Capture the cell that displays the provided text and extract its (X, Y) central coordinate. 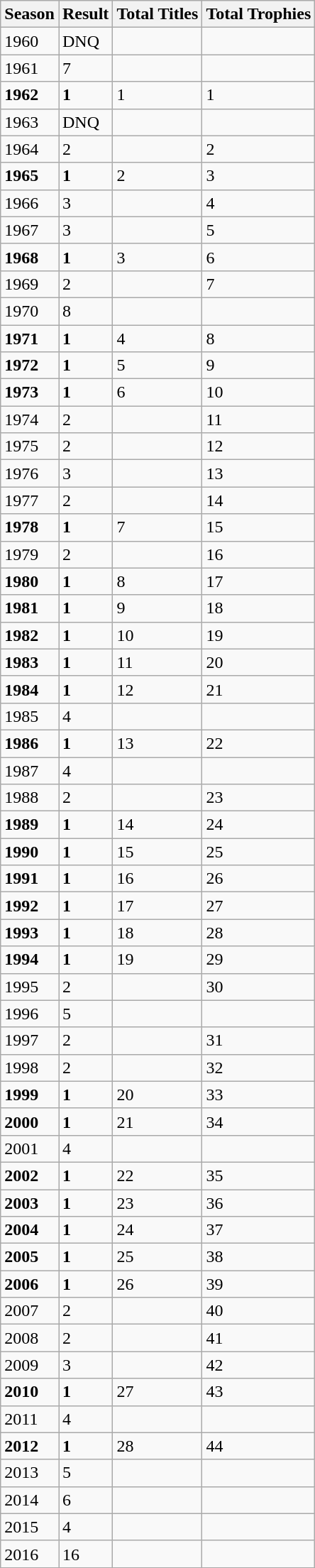
33 (258, 1095)
1970 (30, 311)
2015 (30, 1527)
1985 (30, 716)
2004 (30, 1230)
36 (258, 1203)
1986 (30, 743)
1992 (30, 906)
2009 (30, 1365)
2008 (30, 1338)
1965 (30, 176)
1995 (30, 987)
1972 (30, 366)
41 (258, 1338)
2013 (30, 1473)
2006 (30, 1284)
2003 (30, 1203)
37 (258, 1230)
1961 (30, 68)
1960 (30, 41)
35 (258, 1175)
30 (258, 987)
1999 (30, 1095)
1984 (30, 689)
2010 (30, 1392)
1994 (30, 960)
2005 (30, 1257)
2012 (30, 1446)
2002 (30, 1175)
38 (258, 1257)
1979 (30, 554)
2007 (30, 1311)
1968 (30, 257)
1971 (30, 339)
1977 (30, 500)
2014 (30, 1500)
1982 (30, 635)
32 (258, 1068)
1967 (30, 230)
1990 (30, 852)
1966 (30, 203)
1978 (30, 527)
1963 (30, 122)
1981 (30, 608)
1988 (30, 798)
Total Trophies (258, 14)
1983 (30, 662)
1997 (30, 1041)
1993 (30, 933)
39 (258, 1284)
1991 (30, 879)
44 (258, 1446)
34 (258, 1122)
1973 (30, 393)
1969 (30, 284)
2016 (30, 1554)
1996 (30, 1014)
1974 (30, 420)
29 (258, 960)
43 (258, 1392)
1975 (30, 446)
Result (85, 14)
1962 (30, 95)
31 (258, 1041)
42 (258, 1365)
1980 (30, 581)
1976 (30, 473)
2011 (30, 1419)
1964 (30, 149)
Season (30, 14)
40 (258, 1311)
2001 (30, 1148)
Total Titles (157, 14)
2000 (30, 1122)
1998 (30, 1068)
1989 (30, 825)
1987 (30, 770)
